Extract the [x, y] coordinate from the center of the cell holding the provided text.  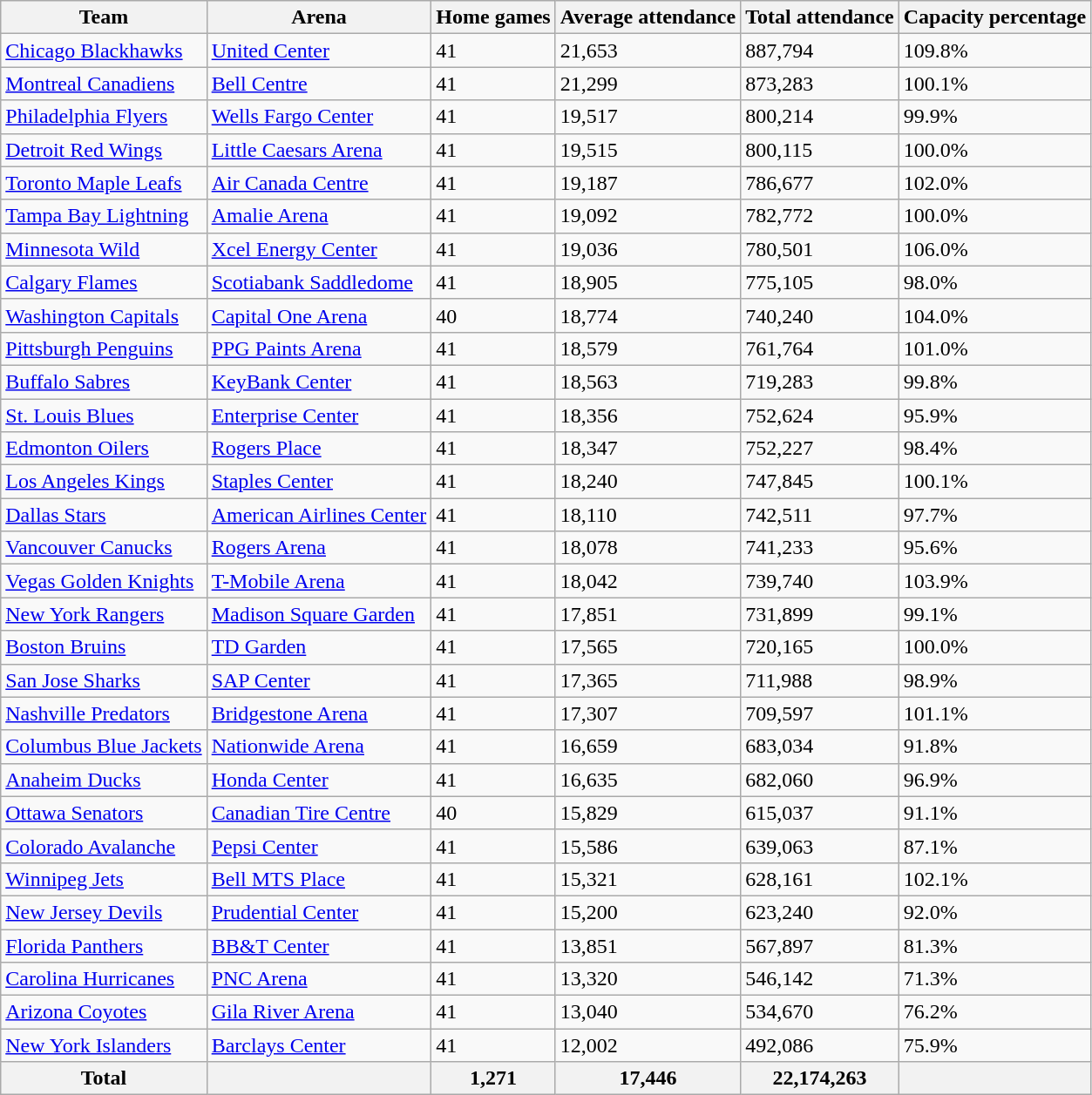
76.2% [995, 1012]
81.3% [995, 945]
628,161 [820, 879]
747,845 [820, 482]
534,670 [820, 1012]
Bell MTS Place [319, 879]
Honda Center [319, 780]
18,905 [648, 282]
Philadelphia Flyers [104, 117]
96.9% [995, 780]
SAP Center [319, 680]
Washington Capitals [104, 315]
719,283 [820, 382]
22,174,263 [820, 1078]
106.0% [995, 249]
Pittsburgh Penguins [104, 348]
Nationwide Arena [319, 747]
PNC Arena [319, 979]
Madison Square Garden [319, 614]
91.1% [995, 813]
Wells Fargo Center [319, 117]
109.8% [995, 51]
98.0% [995, 282]
21,299 [648, 84]
12,002 [648, 1045]
Little Caesars Arena [319, 150]
New Jersey Devils [104, 912]
18,347 [648, 449]
Nashville Predators [104, 713]
740,240 [820, 315]
99.1% [995, 614]
87.1% [995, 846]
Gila River Arena [319, 1012]
16,635 [648, 780]
98.9% [995, 680]
Barclays Center [319, 1045]
741,233 [820, 548]
786,677 [820, 183]
18,563 [648, 382]
Florida Panthers [104, 945]
Detroit Red Wings [104, 150]
780,501 [820, 249]
PPG Paints Arena [319, 348]
Toronto Maple Leafs [104, 183]
Arena [319, 17]
13,851 [648, 945]
Air Canada Centre [319, 183]
752,227 [820, 449]
Dallas Stars [104, 515]
19,515 [648, 150]
1,271 [493, 1078]
Colorado Avalanche [104, 846]
American Airlines Center [319, 515]
Tampa Bay Lightning [104, 216]
Los Angeles Kings [104, 482]
873,283 [820, 84]
720,165 [820, 647]
18,042 [648, 581]
Chicago Blackhawks [104, 51]
Team [104, 17]
567,897 [820, 945]
Bridgestone Arena [319, 713]
19,517 [648, 117]
761,764 [820, 348]
21,653 [648, 51]
492,086 [820, 1045]
102.0% [995, 183]
Rogers Place [319, 449]
18,110 [648, 515]
Bell Centre [319, 84]
71.3% [995, 979]
Minnesota Wild [104, 249]
Boston Bruins [104, 647]
13,320 [648, 979]
Columbus Blue Jackets [104, 747]
Vegas Golden Knights [104, 581]
Total attendance [820, 17]
95.6% [995, 548]
17,446 [648, 1078]
99.9% [995, 117]
15,321 [648, 879]
Canadian Tire Centre [319, 813]
TD Garden [319, 647]
Buffalo Sabres [104, 382]
18,240 [648, 482]
Scotiabank Saddledome [319, 282]
775,105 [820, 282]
Montreal Canadiens [104, 84]
Vancouver Canucks [104, 548]
639,063 [820, 846]
13,040 [648, 1012]
615,037 [820, 813]
739,740 [820, 581]
101.1% [995, 713]
102.1% [995, 879]
682,060 [820, 780]
711,988 [820, 680]
15,829 [648, 813]
Calgary Flames [104, 282]
Xcel Energy Center [319, 249]
New York Islanders [104, 1045]
Capital One Arena [319, 315]
709,597 [820, 713]
15,586 [648, 846]
683,034 [820, 747]
623,240 [820, 912]
Staples Center [319, 482]
103.9% [995, 581]
742,511 [820, 515]
800,214 [820, 117]
Anaheim Ducks [104, 780]
17,365 [648, 680]
Prudential Center [319, 912]
18,078 [648, 548]
104.0% [995, 315]
91.8% [995, 747]
United Center [319, 51]
92.0% [995, 912]
95.9% [995, 416]
Rogers Arena [319, 548]
546,142 [820, 979]
17,851 [648, 614]
Average attendance [648, 17]
T-Mobile Arena [319, 581]
17,565 [648, 647]
18,579 [648, 348]
Carolina Hurricanes [104, 979]
Capacity percentage [995, 17]
Ottawa Senators [104, 813]
19,187 [648, 183]
St. Louis Blues [104, 416]
Total [104, 1078]
782,772 [820, 216]
887,794 [820, 51]
98.4% [995, 449]
BB&T Center [319, 945]
18,356 [648, 416]
Winnipeg Jets [104, 879]
75.9% [995, 1045]
19,036 [648, 249]
KeyBank Center [319, 382]
15,200 [648, 912]
731,899 [820, 614]
99.8% [995, 382]
Pepsi Center [319, 846]
Home games [493, 17]
New York Rangers [104, 614]
Enterprise Center [319, 416]
Arizona Coyotes [104, 1012]
16,659 [648, 747]
Edmonton Oilers [104, 449]
97.7% [995, 515]
Amalie Arena [319, 216]
19,092 [648, 216]
17,307 [648, 713]
800,115 [820, 150]
San Jose Sharks [104, 680]
18,774 [648, 315]
101.0% [995, 348]
752,624 [820, 416]
